Extract the (X, Y) coordinate from the center of the cell holding the provided text.  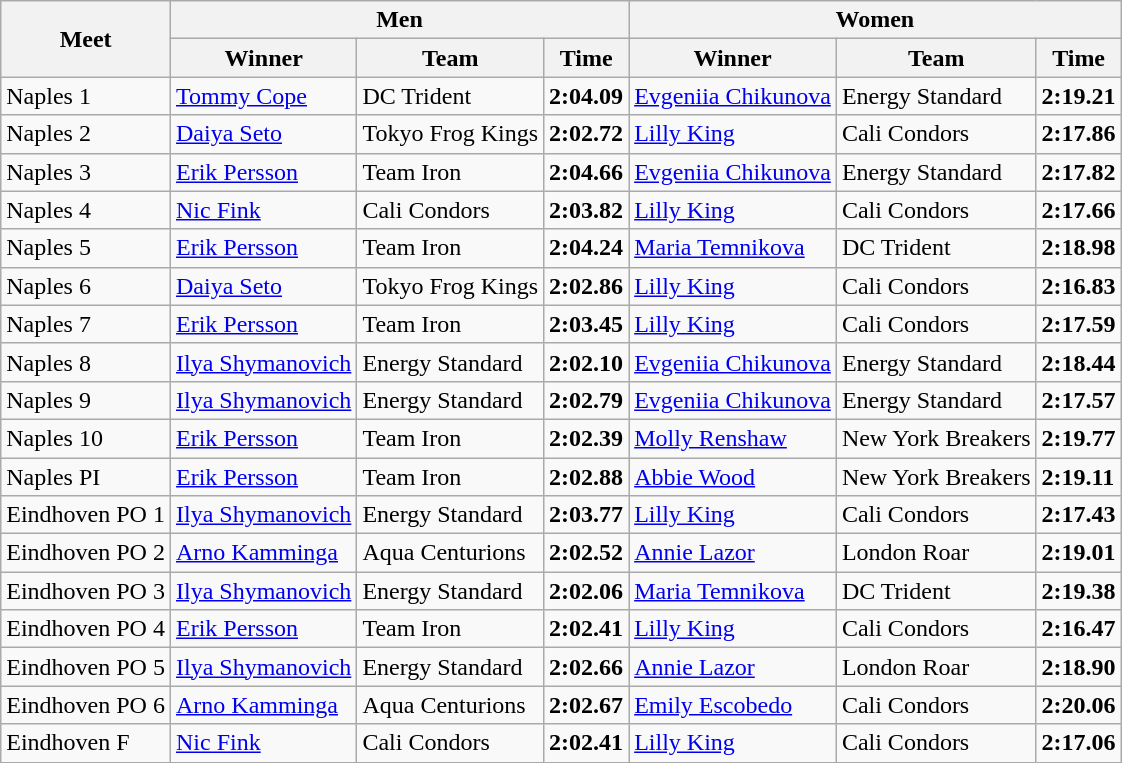
2:17.43 (1078, 515)
Naples 10 (86, 438)
Abbie Wood (733, 477)
2:02.72 (586, 134)
2:02.10 (586, 362)
2:17.59 (1078, 324)
Tommy Cope (263, 96)
2:02.66 (586, 667)
2:19.01 (1078, 553)
Meet (86, 39)
Naples 9 (86, 400)
Eindhoven PO 2 (86, 553)
Eindhoven PO 3 (86, 591)
2:18.90 (1078, 667)
2:17.06 (1078, 743)
2:04.09 (586, 96)
Naples 2 (86, 134)
Naples 5 (86, 248)
2:02.86 (586, 286)
Emily Escobedo (733, 705)
2:02.79 (586, 400)
Naples 6 (86, 286)
Women (875, 20)
2:04.24 (586, 248)
2:04.66 (586, 172)
2:17.66 (1078, 210)
2:19.21 (1078, 96)
2:19.38 (1078, 591)
2:19.11 (1078, 477)
2:18.44 (1078, 362)
2:19.77 (1078, 438)
Eindhoven PO 5 (86, 667)
Naples 1 (86, 96)
2:16.83 (1078, 286)
Men (399, 20)
Eindhoven F (86, 743)
Eindhoven PO 6 (86, 705)
Naples PI (86, 477)
2:17.82 (1078, 172)
2:02.06 (586, 591)
2:18.98 (1078, 248)
Naples 8 (86, 362)
Eindhoven PO 1 (86, 515)
Naples 3 (86, 172)
Naples 4 (86, 210)
2:17.86 (1078, 134)
2:02.52 (586, 553)
2:03.77 (586, 515)
2:02.39 (586, 438)
Eindhoven PO 4 (86, 629)
Molly Renshaw (733, 438)
2:02.67 (586, 705)
2:16.47 (1078, 629)
2:03.82 (586, 210)
2:20.06 (1078, 705)
2:17.57 (1078, 400)
2:02.88 (586, 477)
Naples 7 (86, 324)
2:03.45 (586, 324)
